Find where the given text appears and provide that cell's center as [X, Y] coordinate. 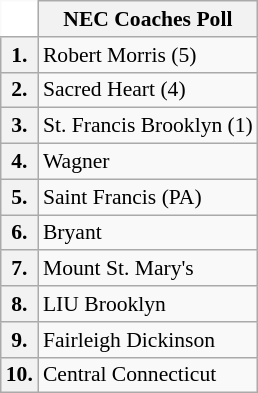
1. [20, 55]
Bryant [148, 233]
8. [20, 304]
Fairleigh Dickinson [148, 340]
3. [20, 126]
Robert Morris (5) [148, 55]
NEC Coaches Poll [148, 19]
10. [20, 375]
9. [20, 340]
Wagner [148, 162]
LIU Brooklyn [148, 304]
2. [20, 90]
St. Francis Brooklyn (1) [148, 126]
5. [20, 197]
Mount St. Mary's [148, 269]
7. [20, 269]
4. [20, 162]
Sacred Heart (4) [148, 90]
Saint Francis (PA) [148, 197]
6. [20, 233]
Central Connecticut [148, 375]
